Return the (X, Y) coordinate for the center point of the cell that contains the specified text.  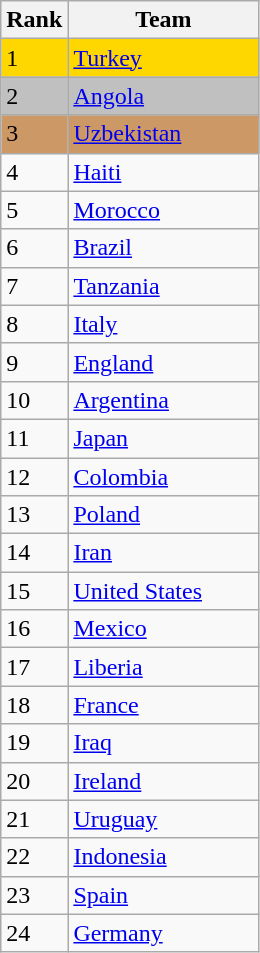
Poland (164, 515)
Germany (164, 933)
3 (34, 134)
Japan (164, 438)
20 (34, 781)
1 (34, 58)
23 (34, 895)
9 (34, 362)
Team (164, 20)
Brazil (164, 248)
5 (34, 210)
Mexico (164, 629)
6 (34, 248)
Turkey (164, 58)
14 (34, 553)
8 (34, 324)
15 (34, 591)
Tanzania (164, 286)
22 (34, 857)
Morocco (164, 210)
Indonesia (164, 857)
Uruguay (164, 819)
16 (34, 629)
Haiti (164, 172)
7 (34, 286)
24 (34, 933)
17 (34, 667)
France (164, 705)
4 (34, 172)
13 (34, 515)
United States (164, 591)
Iran (164, 553)
2 (34, 96)
12 (34, 477)
Ireland (164, 781)
21 (34, 819)
18 (34, 705)
11 (34, 438)
England (164, 362)
Argentina (164, 400)
Angola (164, 96)
Spain (164, 895)
Iraq (164, 743)
Rank (34, 20)
Uzbekistan (164, 134)
Colombia (164, 477)
Liberia (164, 667)
19 (34, 743)
Italy (164, 324)
10 (34, 400)
